Extract the (x, y) coordinate from the center of the cell holding the provided text.  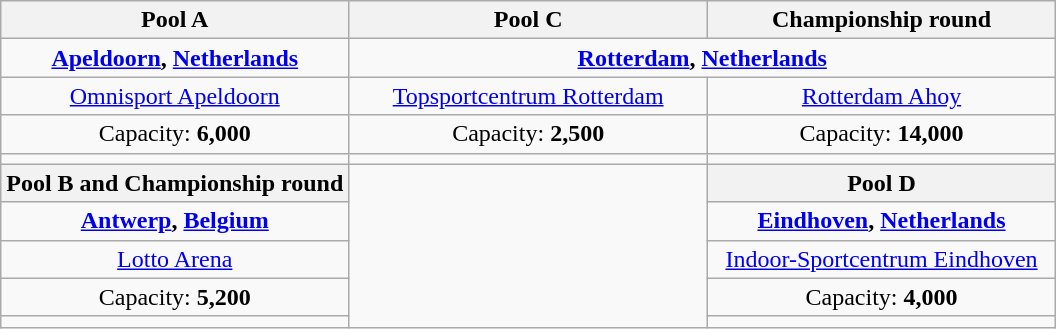
Eindhoven, Netherlands (881, 221)
Pool D (881, 183)
Rotterdam Ahoy (881, 96)
Apeldoorn, Netherlands (175, 58)
Capacity: 5,200 (175, 297)
Lotto Arena (175, 259)
Capacity: 2,500 (528, 134)
Topsportcentrum Rotterdam (528, 96)
Championship round (881, 20)
Capacity: 4,000 (881, 297)
Pool A (175, 20)
Capacity: 14,000 (881, 134)
Capacity: 6,000 (175, 134)
Pool B and Championship round (175, 183)
Rotterdam, Netherlands (702, 58)
Antwerp, Belgium (175, 221)
Omnisport Apeldoorn (175, 96)
Indoor-Sportcentrum Eindhoven (881, 259)
Pool C (528, 20)
